Determine the (X, Y) coordinate at the center of the cell enclosing the given text.  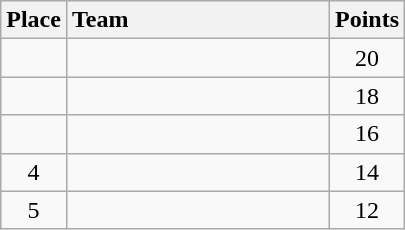
12 (368, 210)
Place (34, 20)
20 (368, 58)
Team (198, 20)
5 (34, 210)
14 (368, 172)
4 (34, 172)
16 (368, 134)
18 (368, 96)
Points (368, 20)
